Scan for the cell matching the given text and deliver its [x, y] coordinate at center. 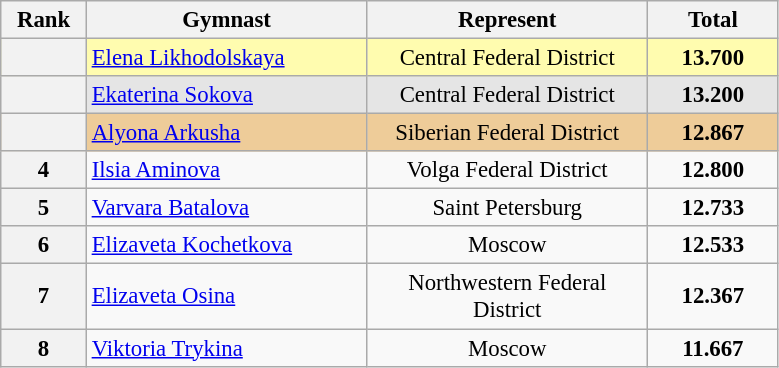
12.733 [714, 208]
Rank [44, 20]
12.800 [714, 170]
Represent [508, 20]
Northwestern Federal District [508, 296]
Varvara Batalova [226, 208]
5 [44, 208]
8 [44, 348]
4 [44, 170]
Total [714, 20]
11.667 [714, 348]
Ekaterina Sokova [226, 95]
Alyona Arkusha [226, 133]
Viktoria Trykina [226, 348]
6 [44, 245]
Gymnast [226, 20]
12.533 [714, 245]
Elizaveta Kochetkova [226, 245]
Elena Likhodolskaya [226, 58]
7 [44, 296]
12.867 [714, 133]
Elizaveta Osina [226, 296]
13.200 [714, 95]
Ilsia Aminova [226, 170]
Saint Petersburg [508, 208]
12.367 [714, 296]
Siberian Federal District [508, 133]
13.700 [714, 58]
Volga Federal District [508, 170]
